Pinpoint the cell where the given text exists, returning its (x, y) midpoint coordinate. 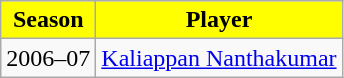
2006–07 (48, 58)
Kaliappan Nanthakumar (219, 58)
Season (48, 20)
Player (219, 20)
